Return the (X, Y) coordinate for the center point of the cell that contains the specified text.  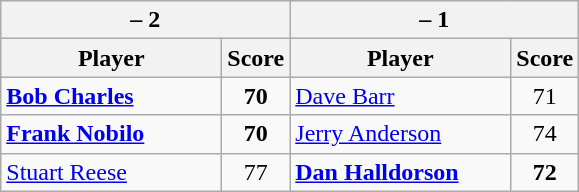
77 (256, 172)
74 (545, 134)
71 (545, 96)
Jerry Anderson (400, 134)
– 2 (146, 20)
Dan Halldorson (400, 172)
Dave Barr (400, 96)
– 1 (434, 20)
Bob Charles (112, 96)
Stuart Reese (112, 172)
72 (545, 172)
Frank Nobilo (112, 134)
